Output the (x, y) coordinate of the center of the cell containing the given text.  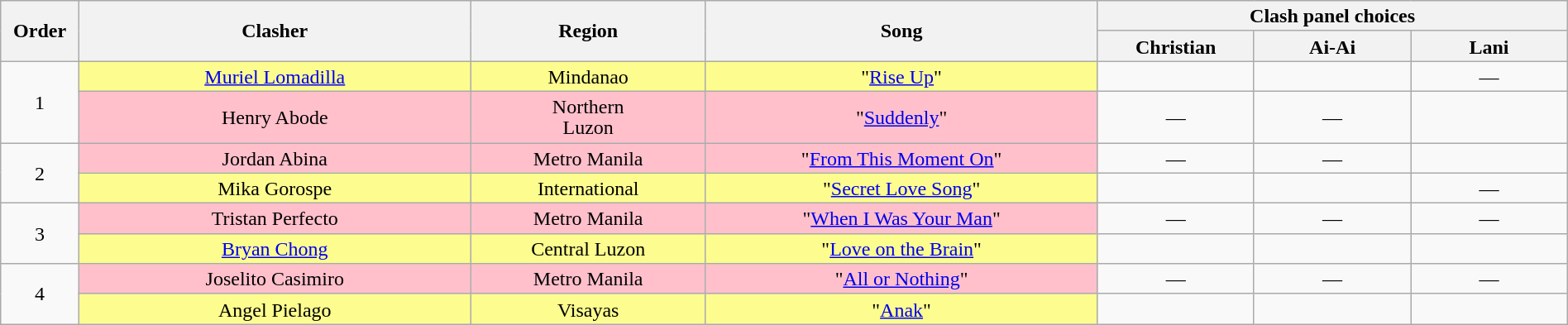
1 (40, 103)
4 (40, 294)
Bryan Chong (275, 248)
Mika Gorospe (275, 189)
Joselito Casimiro (275, 280)
Lani (1489, 46)
"All or Nothing" (901, 280)
Henry Abode (275, 117)
"Secret Love Song" (901, 189)
"From This Moment On" (901, 157)
"When I Was Your Man" (901, 218)
International (588, 189)
Clash panel choices (1332, 17)
Ai-Ai (1331, 46)
Visayas (588, 309)
2 (40, 172)
Angel Pielago (275, 309)
Song (901, 31)
Central Luzon (588, 248)
"Anak" (901, 309)
Clasher (275, 31)
NorthernLuzon (588, 117)
Muriel Lomadilla (275, 76)
"Love on the Brain" (901, 248)
Region (588, 31)
Order (40, 31)
Jordan Abina (275, 157)
Mindanao (588, 76)
Tristan Perfecto (275, 218)
3 (40, 233)
"Rise Up" (901, 76)
"Suddenly" (901, 117)
Christian (1176, 46)
